Return (x, y) of the center of cell containing provided text 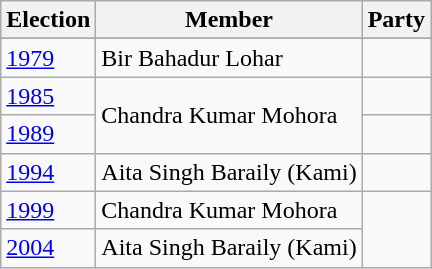
1985 (48, 96)
Member (229, 20)
1989 (48, 134)
1979 (48, 58)
1994 (48, 172)
Election (48, 20)
Bir Bahadur Lohar (229, 58)
1999 (48, 210)
Party (396, 20)
2004 (48, 248)
